Return the (X, Y) coordinate for the center point of the cell that contains the specified text.  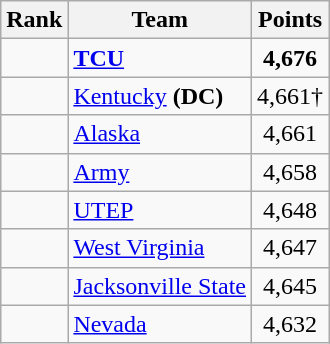
Team (160, 20)
4,648 (290, 210)
TCU (160, 58)
West Virginia (160, 248)
Points (290, 20)
Rank (34, 20)
Kentucky (DC) (160, 96)
Alaska (160, 134)
4,661 (290, 134)
Jacksonville State (160, 286)
UTEP (160, 210)
Army (160, 172)
4,632 (290, 324)
Nevada (160, 324)
4,658 (290, 172)
4,647 (290, 248)
4,676 (290, 58)
4,661† (290, 96)
4,645 (290, 286)
